Pinpoint the cell where the given text exists, returning its [X, Y] midpoint coordinate. 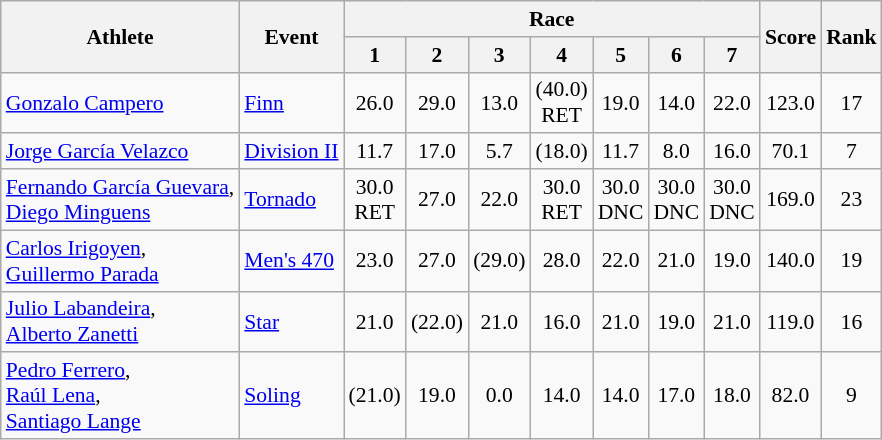
23 [852, 200]
Men's 470 [291, 260]
(21.0) [375, 396]
19 [852, 260]
(22.0) [437, 322]
26.0 [375, 102]
Division II [291, 152]
28.0 [561, 260]
Jorge García Velazco [120, 152]
Julio Labandeira, Alberto Zanetti [120, 322]
Soling [291, 396]
169.0 [790, 200]
123.0 [790, 102]
17 [852, 102]
2 [437, 55]
(18.0) [561, 152]
(40.0)RET [561, 102]
18.0 [732, 396]
1 [375, 55]
9 [852, 396]
(29.0) [499, 260]
Tornado [291, 200]
119.0 [790, 322]
70.1 [790, 152]
13.0 [499, 102]
Event [291, 36]
8.0 [676, 152]
23.0 [375, 260]
Finn [291, 102]
6 [676, 55]
29.0 [437, 102]
Fernando García Guevara, Diego Minguens [120, 200]
4 [561, 55]
Score [790, 36]
5 [621, 55]
3 [499, 55]
82.0 [790, 396]
0.0 [499, 396]
Pedro Ferrero, Raúl Lena, Santiago Lange [120, 396]
Rank [852, 36]
5.7 [499, 152]
Gonzalo Campero [120, 102]
Athlete [120, 36]
Star [291, 322]
Race [552, 19]
140.0 [790, 260]
Carlos Irigoyen, Guillermo Parada [120, 260]
16 [852, 322]
